Output the [X, Y] coordinate of the center of the cell containing the given text.  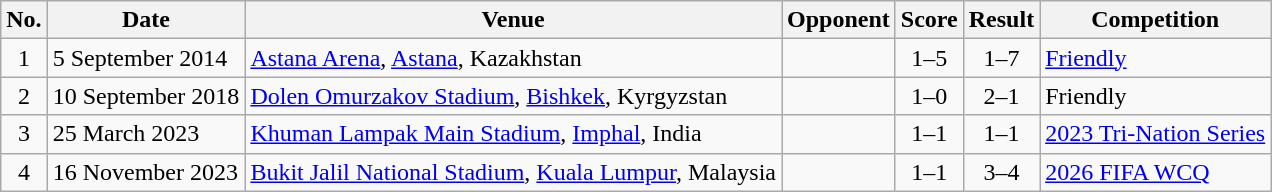
Opponent [839, 20]
1 [24, 58]
5 September 2014 [146, 58]
1–5 [929, 58]
Date [146, 20]
2 [24, 96]
Competition [1156, 20]
Score [929, 20]
10 September 2018 [146, 96]
25 March 2023 [146, 134]
2–1 [1001, 96]
Result [1001, 20]
4 [24, 172]
Astana Arena, Astana, Kazakhstan [514, 58]
2026 FIFA WCQ [1156, 172]
1–0 [929, 96]
16 November 2023 [146, 172]
3 [24, 134]
1–7 [1001, 58]
2023 Tri-Nation Series [1156, 134]
Bukit Jalil National Stadium, Kuala Lumpur, Malaysia [514, 172]
Dolen Omurzakov Stadium, Bishkek, Kyrgyzstan [514, 96]
No. [24, 20]
Venue [514, 20]
Khuman Lampak Main Stadium, Imphal, India [514, 134]
3–4 [1001, 172]
